Identify which cell holds the provided text, then report its (x, y) central coordinate. 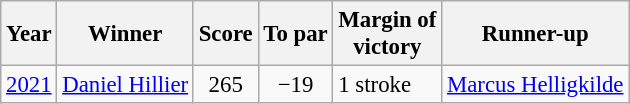
Daniel Hillier (125, 85)
265 (226, 85)
−19 (296, 85)
To par (296, 34)
Winner (125, 34)
Margin ofvictory (388, 34)
Year (29, 34)
2021 (29, 85)
Marcus Helligkilde (536, 85)
Runner-up (536, 34)
Score (226, 34)
1 stroke (388, 85)
